Locate the cell with the specified text and output its (X, Y) center coordinate. 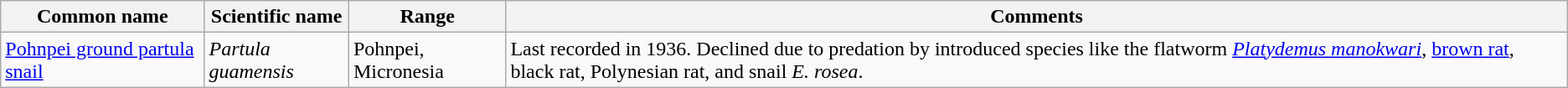
Range (427, 17)
Scientific name (276, 17)
Pohnpei ground partula snail (102, 60)
Common name (102, 17)
Comments (1037, 17)
Pohnpei, Micronesia (427, 60)
Partula guamensis (276, 60)
